Provide the [x, y] coordinate of the cell's center where the given text is located.  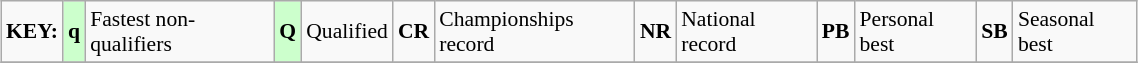
NR [656, 32]
National record [746, 32]
SB [994, 32]
Personal best [916, 32]
q [74, 32]
Q [288, 32]
KEY: [32, 32]
Qualified [347, 32]
Seasonal best [1075, 32]
Championships record [534, 32]
PB [836, 32]
Fastest non-qualifiers [180, 32]
CR [414, 32]
